Determine the [x, y] coordinate at the center of the cell enclosing the given text.  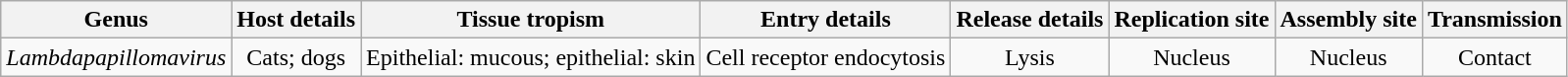
Host details [296, 20]
Cell receptor endocytosis [826, 57]
Tissue tropism [531, 20]
Lysis [1030, 57]
Cats; dogs [296, 57]
Transmission [1494, 20]
Genus [116, 20]
Replication site [1191, 20]
Contact [1494, 57]
Assembly site [1348, 20]
Epithelial: mucous; epithelial: skin [531, 57]
Entry details [826, 20]
Lambdapapillomavirus [116, 57]
Release details [1030, 20]
